Capture the cell that displays the provided text and extract its (X, Y) central coordinate. 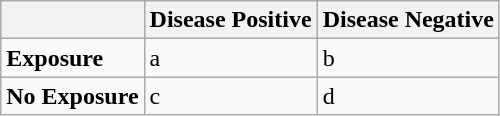
a (230, 58)
Exposure (72, 58)
c (230, 96)
Disease Positive (230, 20)
b (408, 58)
Disease Negative (408, 20)
d (408, 96)
No Exposure (72, 96)
